Detect which cell encompasses the target text, then output its (x, y) center coordinate. 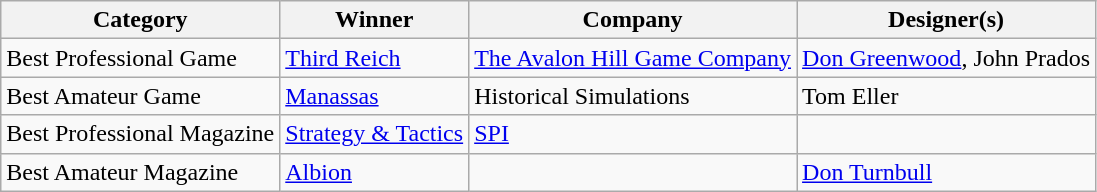
Designer(s) (946, 20)
Albion (374, 172)
Best Professional Game (140, 58)
Strategy & Tactics (374, 134)
SPI (633, 134)
Best Professional Magazine (140, 134)
Don Greenwood, John Prados (946, 58)
The Avalon Hill Game Company (633, 58)
Best Amateur Magazine (140, 172)
Tom Eller (946, 96)
Best Amateur Game (140, 96)
Historical Simulations (633, 96)
Manassas (374, 96)
Company (633, 20)
Winner (374, 20)
Category (140, 20)
Don Turnbull (946, 172)
Third Reich (374, 58)
